Scan for the cell matching the given text and deliver its (x, y) coordinate at center. 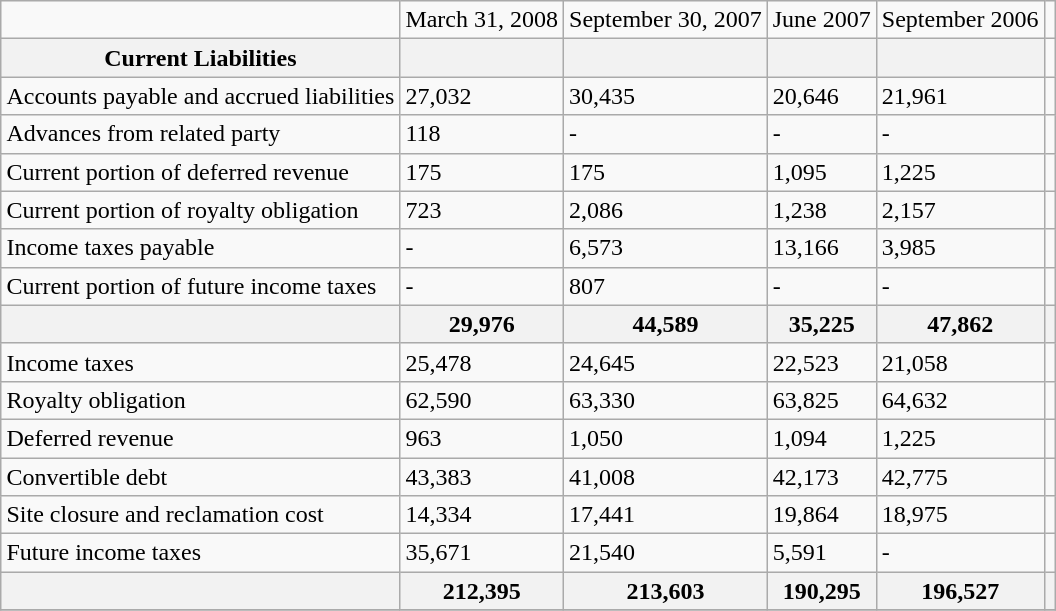
196,527 (960, 591)
27,032 (482, 96)
44,589 (666, 324)
24,645 (666, 362)
June 2007 (822, 20)
14,334 (482, 515)
17,441 (666, 515)
35,671 (482, 553)
Current portion of deferred revenue (200, 172)
Current portion of royalty obligation (200, 210)
47,862 (960, 324)
963 (482, 438)
190,295 (822, 591)
118 (482, 134)
Income taxes payable (200, 248)
21,961 (960, 96)
6,573 (666, 248)
43,383 (482, 477)
September 30, 2007 (666, 20)
63,825 (822, 400)
5,591 (822, 553)
Deferred revenue (200, 438)
22,523 (822, 362)
25,478 (482, 362)
Future income taxes (200, 553)
Current portion of future income taxes (200, 286)
213,603 (666, 591)
September 2006 (960, 20)
2,157 (960, 210)
35,225 (822, 324)
1,050 (666, 438)
Current Liabilities (200, 58)
30,435 (666, 96)
62,590 (482, 400)
2,086 (666, 210)
64,632 (960, 400)
13,166 (822, 248)
63,330 (666, 400)
Royalty obligation (200, 400)
Convertible debt (200, 477)
41,008 (666, 477)
21,540 (666, 553)
1,095 (822, 172)
723 (482, 210)
18,975 (960, 515)
20,646 (822, 96)
1,238 (822, 210)
Income taxes (200, 362)
March 31, 2008 (482, 20)
42,775 (960, 477)
Advances from related party (200, 134)
212,395 (482, 591)
3,985 (960, 248)
29,976 (482, 324)
Accounts payable and accrued liabilities (200, 96)
21,058 (960, 362)
42,173 (822, 477)
Site closure and reclamation cost (200, 515)
807 (666, 286)
1,094 (822, 438)
19,864 (822, 515)
